Identify which cell holds the provided text, then report its [X, Y] central coordinate. 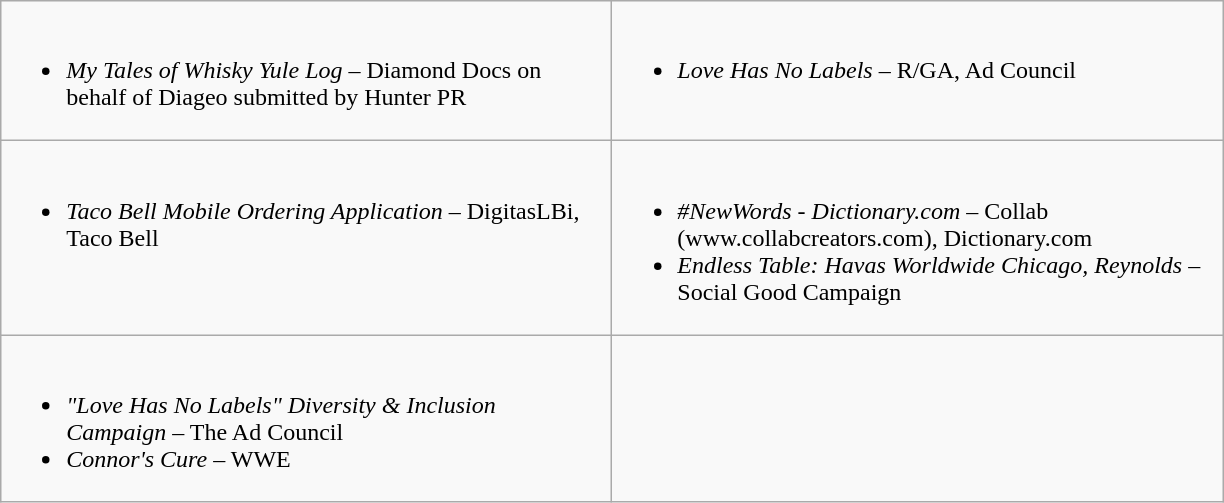
"Love Has No Labels" Diversity & Inclusion Campaign – The Ad CouncilConnor's Cure – WWE [306, 418]
#NewWords - Dictionary.com – Collab (www.collabcreators.com), Dictionary.comEndless Table: Havas Worldwide Chicago, Reynolds – Social Good Campaign [918, 238]
Taco Bell Mobile Ordering Application – DigitasLBi, Taco Bell [306, 238]
My Tales of Whisky Yule Log – Diamond Docs on behalf of Diageo submitted by Hunter PR [306, 71]
Love Has No Labels – R/GA, Ad Council [918, 71]
